Find where the given text appears and provide that cell's center as [x, y] coordinate. 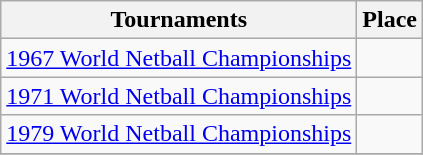
Tournaments [179, 20]
1967 World Netball Championships [179, 58]
Place [390, 20]
1979 World Netball Championships [179, 134]
1971 World Netball Championships [179, 96]
